Identify which cell holds the provided text, then report its (X, Y) central coordinate. 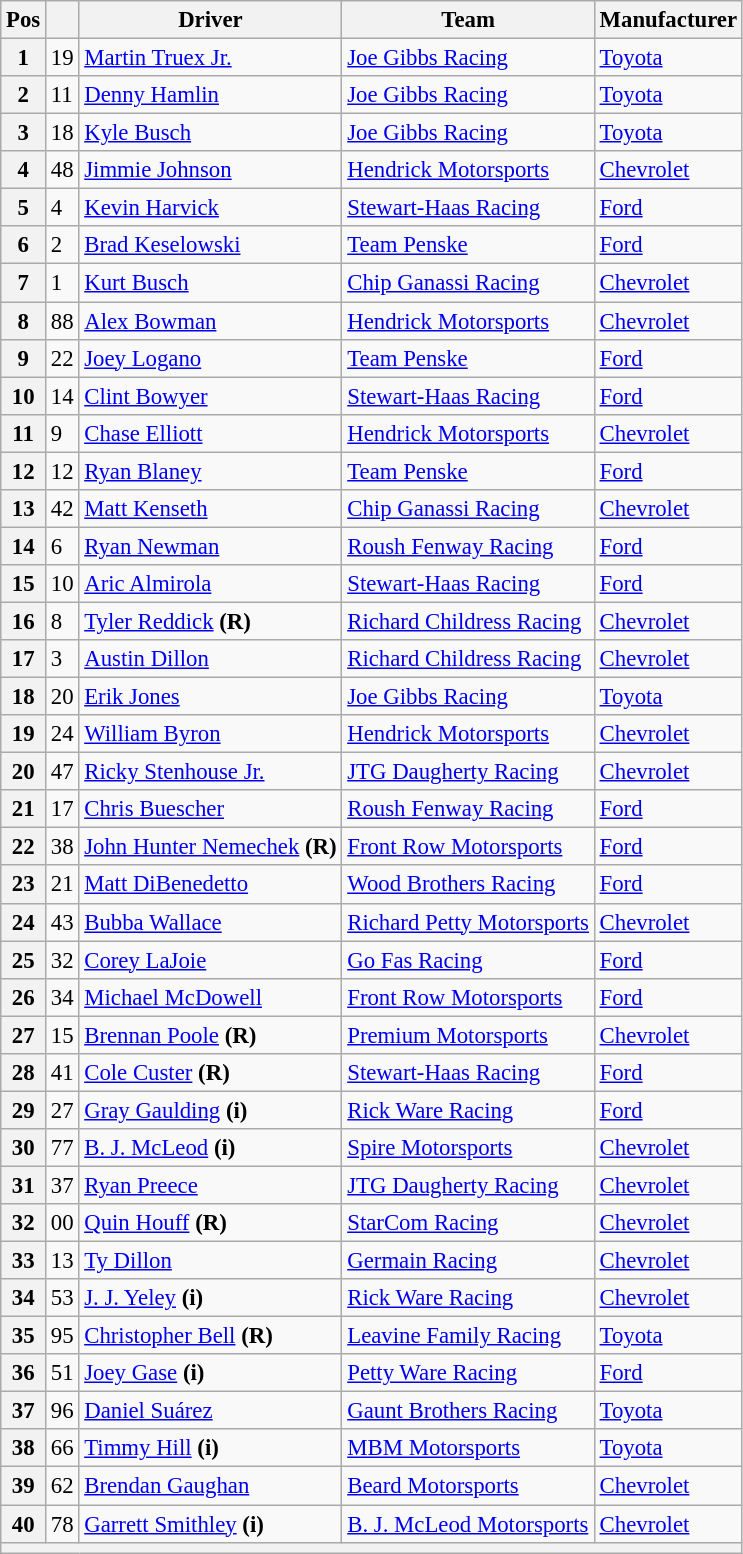
51 (62, 1373)
Spire Motorsports (468, 1148)
Aric Almirola (210, 584)
Michael McDowell (210, 997)
25 (24, 960)
53 (62, 1298)
23 (24, 885)
Austin Dillon (210, 659)
StarCom Racing (468, 1223)
Richard Petty Motorsports (468, 922)
Kurt Busch (210, 283)
Ryan Newman (210, 546)
Joey Logano (210, 358)
John Hunter Nemechek (R) (210, 847)
Christopher Bell (R) (210, 1336)
Gray Gaulding (i) (210, 1110)
Ty Dillon (210, 1261)
B. J. McLeod Motorsports (468, 1524)
Ricky Stenhouse Jr. (210, 772)
Tyler Reddick (R) (210, 621)
Denny Hamlin (210, 95)
47 (62, 772)
48 (62, 170)
29 (24, 1110)
77 (62, 1148)
88 (62, 321)
Ryan Blaney (210, 471)
Brad Keselowski (210, 245)
Beard Motorsports (468, 1486)
41 (62, 1073)
33 (24, 1261)
16 (24, 621)
26 (24, 997)
40 (24, 1524)
Wood Brothers Racing (468, 885)
Team (468, 20)
43 (62, 922)
Cole Custer (R) (210, 1073)
Corey LaJoie (210, 960)
30 (24, 1148)
39 (24, 1486)
66 (62, 1449)
Quin Houff (R) (210, 1223)
62 (62, 1486)
B. J. McLeod (i) (210, 1148)
96 (62, 1411)
Matt Kenseth (210, 509)
Manufacturer (668, 20)
Gaunt Brothers Racing (468, 1411)
Driver (210, 20)
Martin Truex Jr. (210, 58)
28 (24, 1073)
Jimmie Johnson (210, 170)
35 (24, 1336)
00 (62, 1223)
Matt DiBenedetto (210, 885)
MBM Motorsports (468, 1449)
5 (24, 208)
Chris Buescher (210, 809)
Brendan Gaughan (210, 1486)
Garrett Smithley (i) (210, 1524)
78 (62, 1524)
42 (62, 509)
95 (62, 1336)
Kevin Harvick (210, 208)
31 (24, 1185)
Timmy Hill (i) (210, 1449)
7 (24, 283)
J. J. Yeley (i) (210, 1298)
Kyle Busch (210, 133)
Pos (24, 20)
Daniel Suárez (210, 1411)
36 (24, 1373)
Bubba Wallace (210, 922)
Petty Ware Racing (468, 1373)
Go Fas Racing (468, 960)
Clint Bowyer (210, 396)
Ryan Preece (210, 1185)
Joey Gase (i) (210, 1373)
Brennan Poole (R) (210, 1035)
William Byron (210, 734)
Erik Jones (210, 697)
Leavine Family Racing (468, 1336)
Premium Motorsports (468, 1035)
Alex Bowman (210, 321)
Germain Racing (468, 1261)
Chase Elliott (210, 433)
